For the text-containing cell, return its midpoint in (X, Y) coordinate format. 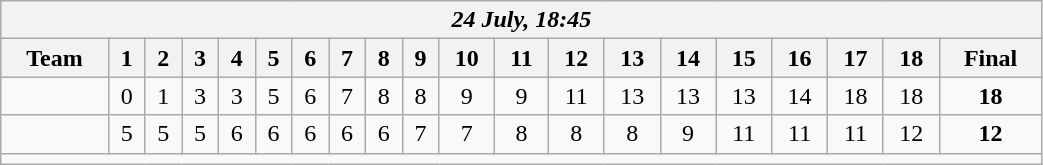
24 July, 18:45 (522, 20)
Team (55, 58)
4 (236, 58)
17 (856, 58)
0 (126, 96)
2 (164, 58)
Final (990, 58)
10 (467, 58)
16 (800, 58)
15 (744, 58)
